Identify which cell holds the provided text, then report its [X, Y] central coordinate. 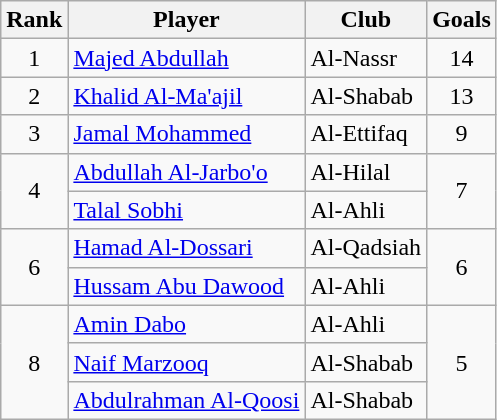
5 [462, 362]
Club [366, 20]
14 [462, 58]
9 [462, 134]
Player [186, 20]
Al-Hilal [366, 172]
Abdullah Al-Jarbo'o [186, 172]
Rank [34, 20]
Goals [462, 20]
3 [34, 134]
8 [34, 362]
Jamal Mohammed [186, 134]
4 [34, 191]
13 [462, 96]
Hamad Al-Dossari [186, 248]
Majed Abdullah [186, 58]
1 [34, 58]
Al-Qadsiah [366, 248]
Khalid Al-Ma'ajil [186, 96]
Al-Nassr [366, 58]
Hussam Abu Dawood [186, 286]
Amin Dabo [186, 324]
Al-Ettifaq [366, 134]
7 [462, 191]
Talal Sobhi [186, 210]
2 [34, 96]
Abdulrahman Al-Qoosi [186, 400]
Naif Marzooq [186, 362]
